Scan for the cell matching the given text and deliver its (X, Y) coordinate at center. 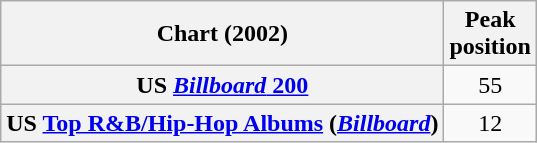
Peak position (490, 34)
55 (490, 85)
12 (490, 123)
Chart (2002) (222, 34)
US Billboard 200 (222, 85)
US Top R&B/Hip-Hop Albums (Billboard) (222, 123)
